Return [x, y] of the center of cell containing provided text 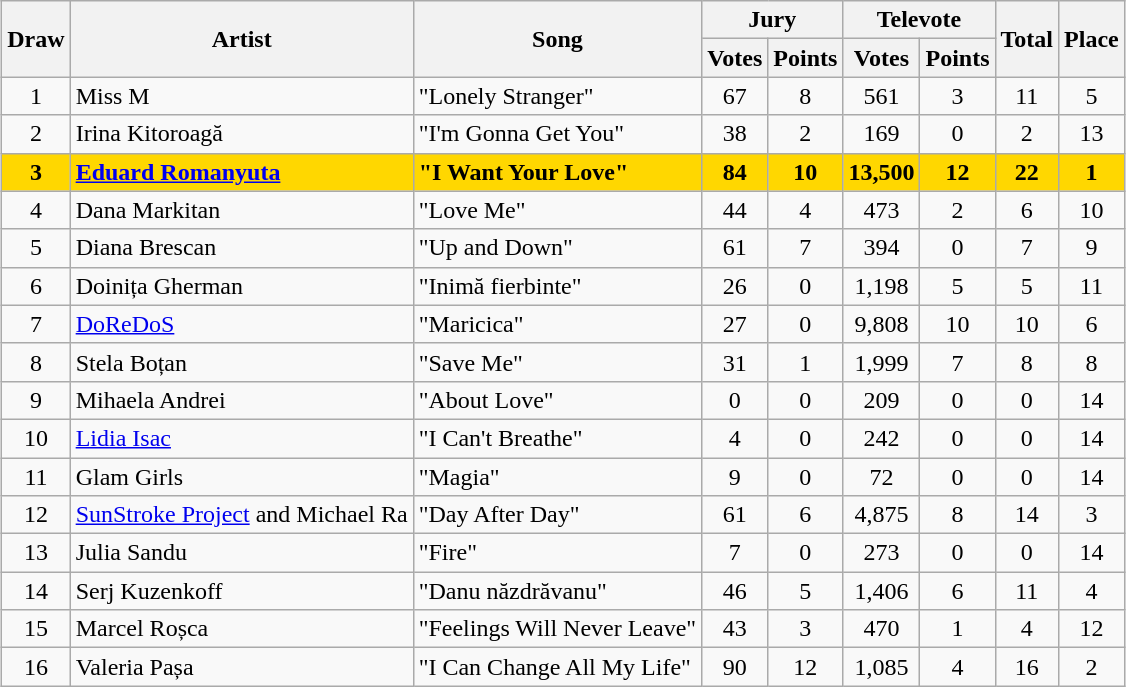
1,085 [882, 667]
Serj Kuzenkoff [242, 591]
9,808 [882, 324]
394 [882, 248]
"Feelings Will Never Leave" [557, 629]
84 [735, 172]
209 [882, 400]
Diana Brescan [242, 248]
1,999 [882, 362]
273 [882, 553]
"Day After Day" [557, 515]
"I Can Change All My Life" [557, 667]
"Up and Down" [557, 248]
Jury [772, 20]
72 [882, 477]
26 [735, 286]
Irina Kitoroagă [242, 134]
"I Can't Breathe" [557, 438]
"Magia" [557, 477]
"I Want Your Love" [557, 172]
Place [1092, 39]
DoReDoS [242, 324]
Dana Markitan [242, 210]
Marcel Roșca [242, 629]
Lidia Isac [242, 438]
"Save Me" [557, 362]
46 [735, 591]
SunStroke Project and Michael Ra [242, 515]
169 [882, 134]
Total [1027, 39]
44 [735, 210]
Televote [919, 20]
"Lonely Stranger" [557, 96]
4,875 [882, 515]
"Love Me" [557, 210]
67 [735, 96]
242 [882, 438]
561 [882, 96]
Eduard Romanyuta [242, 172]
27 [735, 324]
15 [36, 629]
1,406 [882, 591]
31 [735, 362]
"Danu năzdrăvanu" [557, 591]
1,198 [882, 286]
"Inimă fierbinte" [557, 286]
43 [735, 629]
473 [882, 210]
Doinița Gherman [242, 286]
Song [557, 39]
Mihaela Andrei [242, 400]
38 [735, 134]
470 [882, 629]
Draw [36, 39]
13,500 [882, 172]
Valeria Pașa [242, 667]
22 [1027, 172]
90 [735, 667]
Artist [242, 39]
Miss M [242, 96]
"About Love" [557, 400]
"Fire" [557, 553]
"I'm Gonna Get You" [557, 134]
Glam Girls [242, 477]
"Maricica" [557, 324]
Stela Boțan [242, 362]
Julia Sandu [242, 553]
